Detect which cell encompasses the target text, then output its (X, Y) center coordinate. 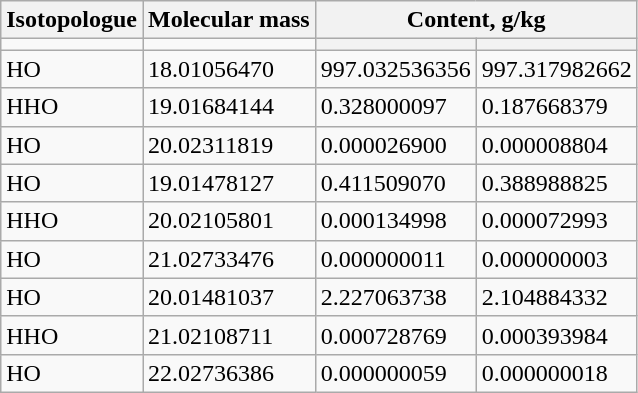
0.000008804 (556, 145)
0.000026900 (396, 145)
18.01056470 (228, 69)
997.317982662 (556, 69)
22.02736386 (228, 373)
20.02105801 (228, 221)
0.000000003 (556, 259)
2.227063738 (396, 297)
19.01684144 (228, 107)
0.411509070 (396, 183)
20.01481037 (228, 297)
Isotopologue (72, 20)
0.000072993 (556, 221)
Content, g/kg (476, 20)
0.000000018 (556, 373)
0.000134998 (396, 221)
0.328000097 (396, 107)
Molecular mass (228, 20)
0.187668379 (556, 107)
997.032536356 (396, 69)
21.02108711 (228, 335)
19.01478127 (228, 183)
21.02733476 (228, 259)
0.000000011 (396, 259)
0.000728769 (396, 335)
20.02311819 (228, 145)
0.000393984 (556, 335)
2.104884332 (556, 297)
0.000000059 (396, 373)
0.388988825 (556, 183)
